Locate the cell with the specified text and output its [X, Y] center coordinate. 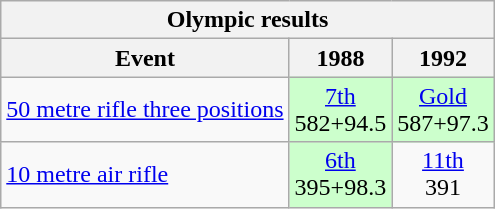
11th391 [444, 174]
7th582+94.5 [340, 110]
Gold587+97.3 [444, 110]
1992 [444, 58]
Event [145, 58]
50 metre rifle three positions [145, 110]
10 metre air rifle [145, 174]
1988 [340, 58]
6th395+98.3 [340, 174]
Olympic results [248, 20]
